Identify which cell holds the provided text, then report its [X, Y] central coordinate. 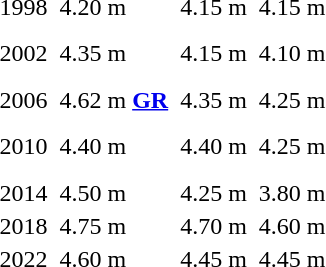
4.70 m [214, 226]
4.62 m GR [114, 100]
4.25 m [214, 193]
4.50 m [114, 193]
4.75 m [114, 226]
4.15 m [214, 54]
